Provide the [X, Y] coordinate of the cell's center where the given text is located.  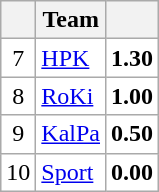
Team [71, 20]
10 [18, 172]
0.50 [132, 134]
KalPa [71, 134]
1.30 [132, 58]
7 [18, 58]
RoKi [71, 96]
9 [18, 134]
HPK [71, 58]
Sport [71, 172]
0.00 [132, 172]
1.00 [132, 96]
8 [18, 96]
